From the cell containing the given text, extract its center point as (x, y) coordinate. 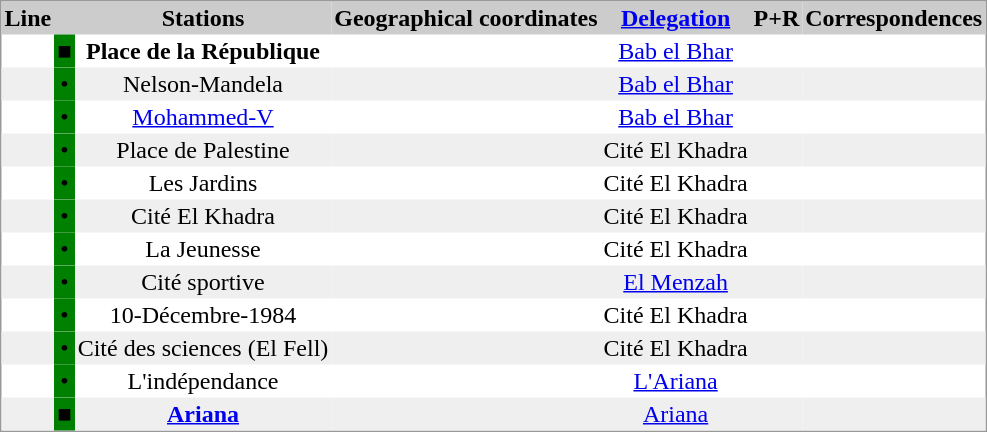
Mohammed-V (204, 116)
Delegation (676, 18)
Stations (204, 18)
Place de la République (204, 50)
El Menzah (676, 282)
10-Décembre-1984 (204, 314)
Nelson-Mandela (204, 84)
L'Ariana (676, 380)
Correspondences (894, 18)
P+R (777, 18)
La Jeunesse (204, 248)
Les Jardins (204, 182)
Cité sportive (204, 282)
Cité des sciences (El Fell) (204, 348)
Geographical coordinates (466, 18)
Place de Palestine (204, 150)
L'indépendance (204, 380)
Line (28, 18)
